Detect which cell encompasses the target text, then output its (x, y) center coordinate. 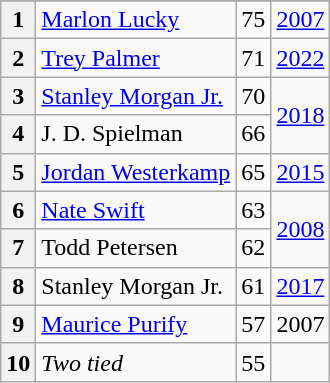
2022 (300, 58)
63 (254, 210)
65 (254, 172)
Todd Petersen (136, 248)
2 (18, 58)
Nate Swift (136, 210)
71 (254, 58)
Two tied (136, 362)
Trey Palmer (136, 58)
6 (18, 210)
2008 (300, 229)
2018 (300, 115)
66 (254, 134)
7 (18, 248)
Jordan Westerkamp (136, 172)
J. D. Spielman (136, 134)
1 (18, 20)
70 (254, 96)
4 (18, 134)
55 (254, 362)
Maurice Purify (136, 324)
Marlon Lucky (136, 20)
57 (254, 324)
9 (18, 324)
8 (18, 286)
10 (18, 362)
75 (254, 20)
2015 (300, 172)
62 (254, 248)
2017 (300, 286)
61 (254, 286)
3 (18, 96)
5 (18, 172)
